Return the (X, Y) coordinate for the center point of the cell that contains the specified text.  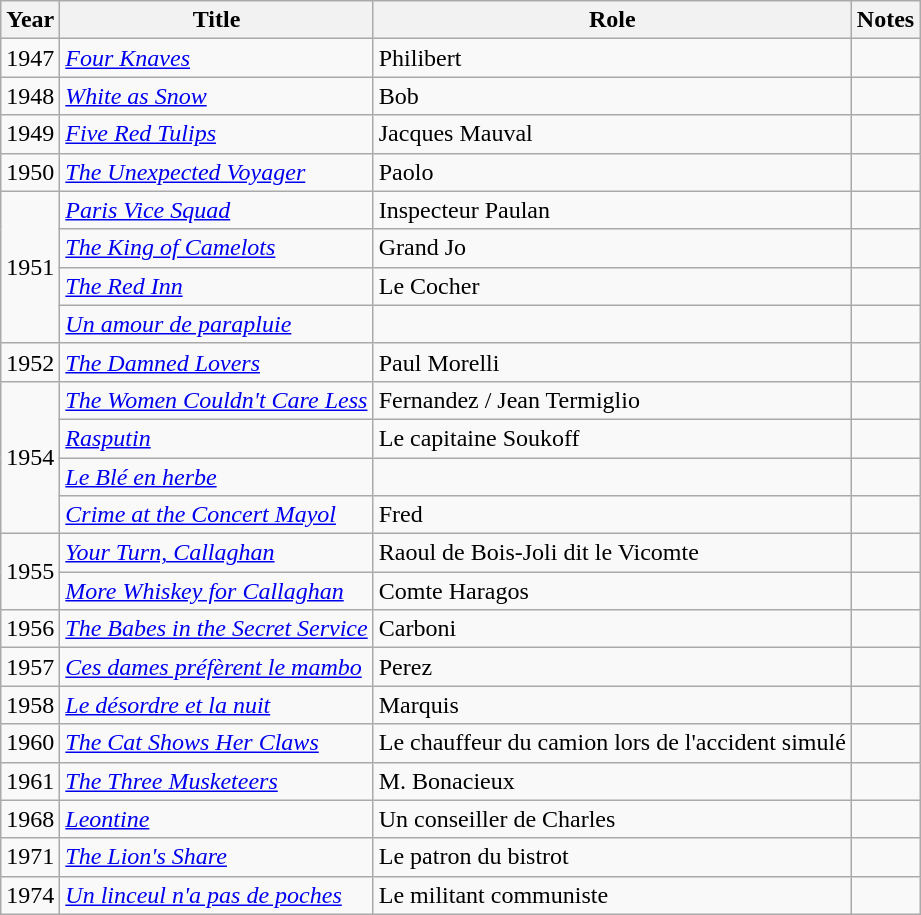
1968 (30, 819)
Un conseiller de Charles (612, 819)
Philibert (612, 58)
Le capitaine Soukoff (612, 438)
White as Snow (216, 96)
1961 (30, 781)
1971 (30, 857)
Four Knaves (216, 58)
1958 (30, 705)
Le Blé en herbe (216, 477)
Grand Jo (612, 248)
Inspecteur Paulan (612, 210)
Paolo (612, 172)
Fred (612, 515)
Raoul de Bois-Joli dit le Vicomte (612, 553)
Le Cocher (612, 286)
Un linceul n'a pas de poches (216, 895)
The Damned Lovers (216, 362)
Notes (885, 20)
1955 (30, 572)
1947 (30, 58)
1952 (30, 362)
1948 (30, 96)
1974 (30, 895)
Marquis (612, 705)
Comte Haragos (612, 591)
The Red Inn (216, 286)
1954 (30, 457)
Le chauffeur du camion lors de l'accident simulé (612, 743)
Rasputin (216, 438)
Your Turn, Callaghan (216, 553)
Title (216, 20)
1949 (30, 134)
The Babes in the Secret Service (216, 629)
Perez (612, 667)
Five Red Tulips (216, 134)
Paris Vice Squad (216, 210)
Le militant communiste (612, 895)
Year (30, 20)
More Whiskey for Callaghan (216, 591)
The King of Camelots (216, 248)
1950 (30, 172)
1960 (30, 743)
Crime at the Concert Mayol (216, 515)
M. Bonacieux (612, 781)
Un amour de parapluie (216, 324)
The Three Musketeers (216, 781)
Leontine (216, 819)
The Cat Shows Her Claws (216, 743)
Ces dames préfèrent le mambo (216, 667)
Fernandez / Jean Termiglio (612, 400)
Paul Morelli (612, 362)
Le désordre et la nuit (216, 705)
The Women Couldn't Care Less (216, 400)
1957 (30, 667)
1951 (30, 267)
Jacques Mauval (612, 134)
The Lion's Share (216, 857)
Bob (612, 96)
Carboni (612, 629)
Role (612, 20)
The Unexpected Voyager (216, 172)
1956 (30, 629)
Le patron du bistrot (612, 857)
